Provide the [X, Y] coordinate of the cell's center where the given text is located.  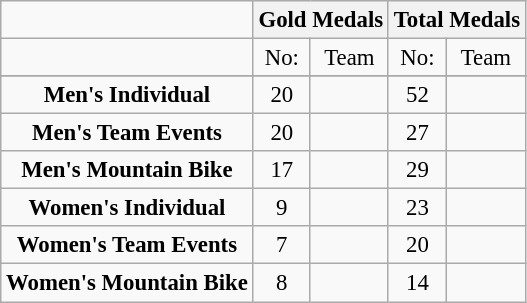
Gold Medals [320, 20]
52 [417, 95]
Women's Mountain Bike [127, 283]
7 [282, 245]
9 [282, 208]
Men's Team Events [127, 133]
8 [282, 283]
Total Medals [456, 20]
27 [417, 133]
Men's Mountain Bike [127, 170]
Women's Team Events [127, 245]
Women's Individual [127, 208]
14 [417, 283]
23 [417, 208]
17 [282, 170]
Men's Individual [127, 95]
29 [417, 170]
